Return (X, Y) of the center of cell containing provided text 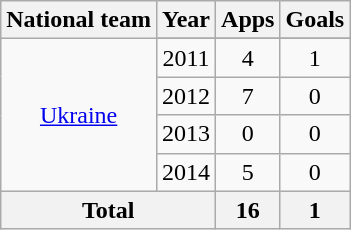
4 (248, 58)
2012 (186, 96)
2014 (186, 172)
2013 (186, 134)
16 (248, 210)
Total (108, 210)
National team (79, 20)
Apps (248, 20)
Goals (315, 20)
2011 (186, 58)
Year (186, 20)
Ukraine (79, 115)
7 (248, 96)
5 (248, 172)
